Return (x, y) of the center of cell containing provided text 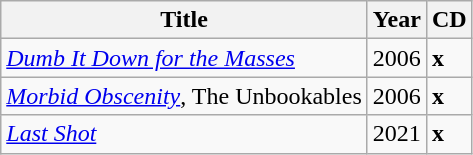
Morbid Obscenity, The Unbookables (184, 96)
Last Shot (184, 134)
Year (396, 20)
Dumb It Down for the Masses (184, 58)
2021 (396, 134)
Title (184, 20)
CD (449, 20)
